For the text-containing cell, return its midpoint in (x, y) coordinate format. 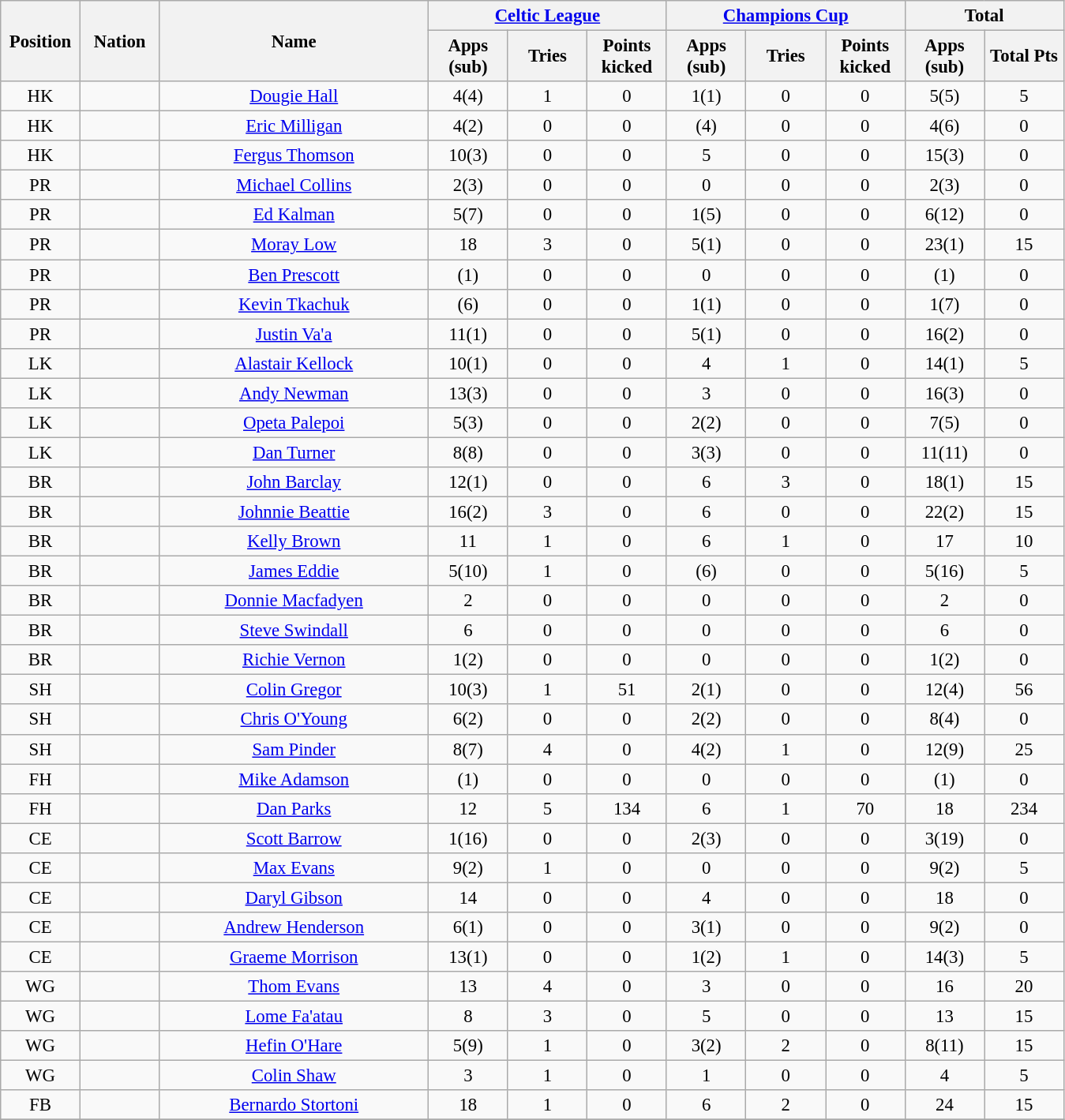
1(7) (944, 304)
Graeme Morrison (294, 957)
13(3) (469, 393)
John Barclay (294, 482)
14(1) (944, 363)
234 (1025, 808)
(4) (706, 126)
Lome Fa'atau (294, 1017)
Position (41, 41)
1(5) (706, 215)
10(1) (469, 363)
Colin Shaw (294, 1076)
Opeta Palepoi (294, 423)
2(1) (706, 690)
14(3) (944, 957)
6(12) (944, 215)
6(2) (469, 720)
12 (469, 808)
14 (469, 897)
Steve Swindall (294, 631)
5(9) (469, 1046)
Dan Parks (294, 808)
15(3) (944, 155)
18(1) (944, 482)
Justin Va'a (294, 334)
Alastair Kellock (294, 363)
Moray Low (294, 245)
8(8) (469, 452)
Colin Gregor (294, 690)
Nation (120, 41)
Richie Vernon (294, 660)
Andy Newman (294, 393)
Eric Milligan (294, 126)
17 (944, 541)
5(10) (469, 571)
FB (41, 1105)
Name (294, 41)
3(3) (706, 452)
12(1) (469, 482)
4(6) (944, 126)
3(1) (706, 927)
7(5) (944, 423)
11(1) (469, 334)
Kelly Brown (294, 541)
Total Pts (1025, 57)
3(2) (706, 1046)
5(5) (944, 96)
6(1) (469, 927)
Total (984, 16)
8(7) (469, 749)
10 (1025, 541)
16 (944, 987)
23(1) (944, 245)
12(9) (944, 749)
Celtic League (548, 16)
Michael Collins (294, 185)
134 (627, 808)
11(11) (944, 452)
56 (1025, 690)
Johnnie Beattie (294, 511)
11 (469, 541)
25 (1025, 749)
Ben Prescott (294, 275)
James Eddie (294, 571)
5(16) (944, 571)
22(2) (944, 511)
70 (865, 808)
8 (469, 1017)
1(16) (469, 838)
5(3) (469, 423)
5(7) (469, 215)
Andrew Henderson (294, 927)
Fergus Thomson (294, 155)
51 (627, 690)
13(1) (469, 957)
Scott Barrow (294, 838)
4(4) (469, 96)
Bernardo Stortoni (294, 1105)
Dan Turner (294, 452)
Daryl Gibson (294, 897)
Hefin O'Hare (294, 1046)
24 (944, 1105)
16(3) (944, 393)
Chris O'Young (294, 720)
3(19) (944, 838)
Donnie Macfadyen (294, 601)
Kevin Tkachuk (294, 304)
Ed Kalman (294, 215)
Mike Adamson (294, 779)
Sam Pinder (294, 749)
Dougie Hall (294, 96)
20 (1025, 987)
12(4) (944, 690)
8(11) (944, 1046)
Champions Cup (786, 16)
8(4) (944, 720)
Max Evans (294, 868)
Thom Evans (294, 987)
